Identify which cell holds the provided text, then report its (x, y) central coordinate. 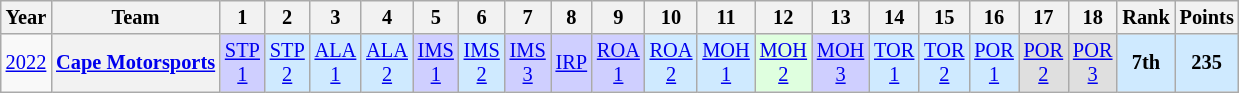
Cape Motorsports (136, 63)
MOH3 (840, 63)
13 (840, 17)
POR3 (1092, 63)
IMS2 (482, 63)
POR1 (994, 63)
POR2 (1044, 63)
2 (288, 17)
TOR1 (894, 63)
16 (994, 17)
Rank (1146, 17)
MOH2 (784, 63)
STP1 (242, 63)
7th (1146, 63)
ALA2 (387, 63)
ROA1 (618, 63)
5 (436, 17)
IRP (572, 63)
11 (726, 17)
18 (1092, 17)
Points (1207, 17)
17 (1044, 17)
14 (894, 17)
6 (482, 17)
IMS1 (436, 63)
STP2 (288, 63)
2022 (26, 63)
7 (528, 17)
8 (572, 17)
9 (618, 17)
TOR2 (944, 63)
235 (1207, 63)
ALA1 (336, 63)
4 (387, 17)
Year (26, 17)
ROA2 (672, 63)
15 (944, 17)
MOH1 (726, 63)
10 (672, 17)
Team (136, 17)
IMS3 (528, 63)
3 (336, 17)
12 (784, 17)
1 (242, 17)
